For the text-containing cell, return its midpoint in (X, Y) coordinate format. 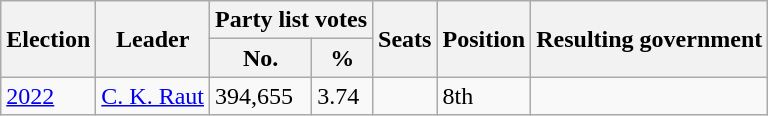
Position (484, 39)
Party list votes (292, 20)
No. (261, 58)
394,655 (261, 96)
% (342, 58)
2022 (48, 96)
3.74 (342, 96)
C. K. Raut (153, 96)
8th (484, 96)
Seats (405, 39)
Election (48, 39)
Leader (153, 39)
Resulting government (650, 39)
